Return the [x, y] coordinate for the center point of the cell that contains the specified text.  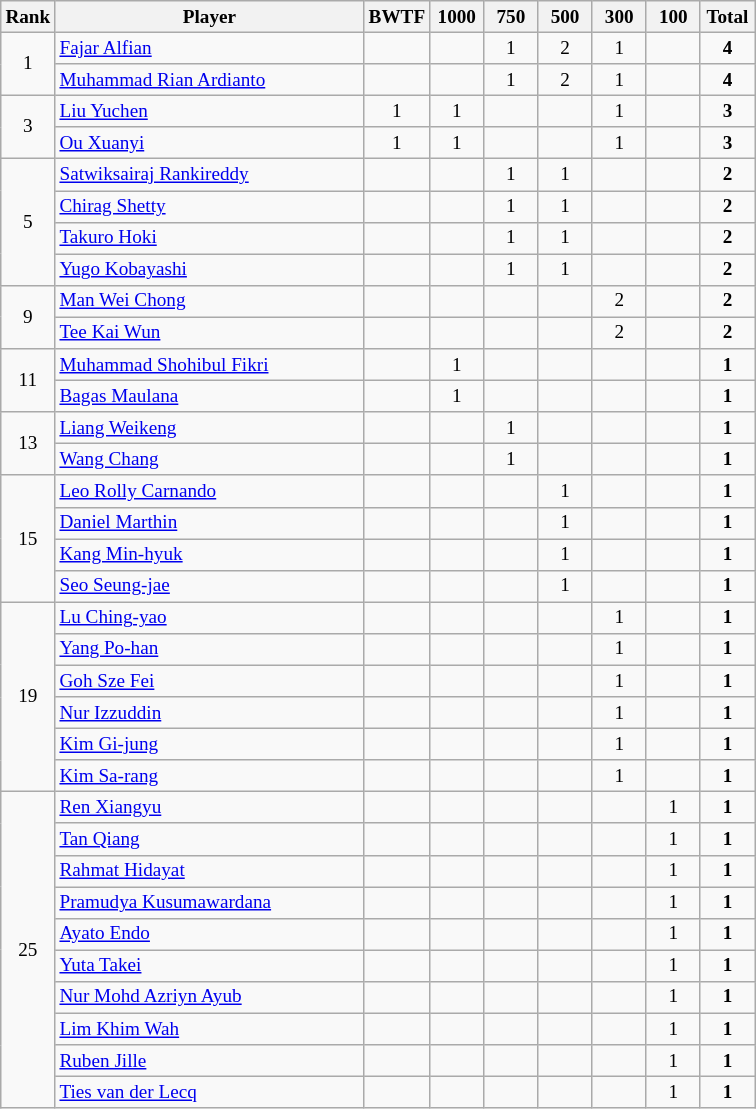
Nur Mohd Azriyn Ayub [210, 997]
25 [28, 950]
Kim Gi-jung [210, 744]
Yang Po-han [210, 649]
Man Wei Chong [210, 301]
Fajar Alfian [210, 48]
Ou Xuanyi [210, 143]
Total [727, 17]
Tan Qiang [210, 839]
Yugo Kobayashi [210, 270]
Lim Khim Wah [210, 1029]
Rank [28, 17]
Daniel Marthin [210, 523]
Ayato Endo [210, 934]
Pramudya Kusumawardana [210, 902]
Muhammad Shohibul Fikri [210, 365]
13 [28, 444]
Muhammad Rian Ardianto [210, 80]
Kang Min-hyuk [210, 554]
Rahmat Hidayat [210, 871]
Ruben Jille [210, 1061]
Ren Xiangyu [210, 808]
BWTF [397, 17]
Lu Ching-yao [210, 618]
Liu Yuchen [210, 111]
Goh Sze Fei [210, 681]
Player [210, 17]
1000 [457, 17]
100 [673, 17]
750 [511, 17]
Bagas Maulana [210, 396]
11 [28, 380]
19 [28, 697]
Takuro Hoki [210, 238]
9 [28, 316]
Satwiksairaj Rankireddy [210, 175]
500 [565, 17]
Ties van der Lecq [210, 1092]
Liang Weikeng [210, 428]
Leo Rolly Carnando [210, 491]
Yuta Takei [210, 966]
Seo Seung-jae [210, 586]
15 [28, 538]
Kim Sa-rang [210, 776]
Chirag Shetty [210, 206]
Wang Chang [210, 460]
5 [28, 222]
300 [619, 17]
Nur Izzuddin [210, 713]
Tee Kai Wun [210, 333]
